Provide the [X, Y] coordinate of the cell's center where the given text is located.  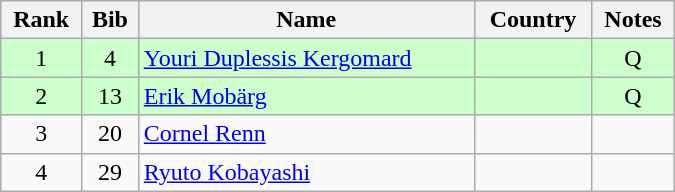
Erik Mobärg [306, 96]
20 [110, 134]
Rank [42, 20]
Country [533, 20]
3 [42, 134]
Cornel Renn [306, 134]
Youri Duplessis Kergomard [306, 58]
13 [110, 96]
29 [110, 172]
Notes [633, 20]
2 [42, 96]
Name [306, 20]
1 [42, 58]
Bib [110, 20]
Ryuto Kobayashi [306, 172]
